From the cell containing the given text, extract its center point as [X, Y] coordinate. 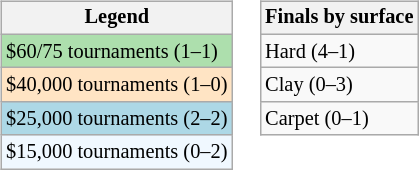
$40,000 tournaments (1–0) [116, 85]
Carpet (0–1) [339, 119]
Hard (4–1) [339, 51]
Finals by surface [339, 18]
$60/75 tournaments (1–1) [116, 51]
$15,000 tournaments (0–2) [116, 152]
$25,000 tournaments (2–2) [116, 119]
Legend [116, 18]
Clay (0–3) [339, 85]
